Search for the cell housing the specified text and yield its [x, y] center coordinate. 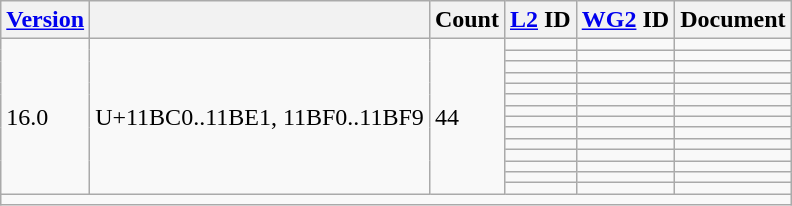
16.0 [46, 116]
U+11BC0..11BE1, 11BF0..11BF9 [260, 116]
L2 ID [540, 20]
Document [733, 20]
Version [46, 20]
44 [466, 116]
WG2 ID [625, 20]
Count [466, 20]
